Output the [X, Y] coordinate of the center of the cell containing the given text.  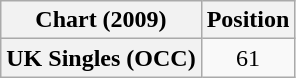
Position [248, 20]
UK Singles (OCC) [101, 58]
61 [248, 58]
Chart (2009) [101, 20]
